Provide the (x, y) coordinate of the cell's center where the given text is located.  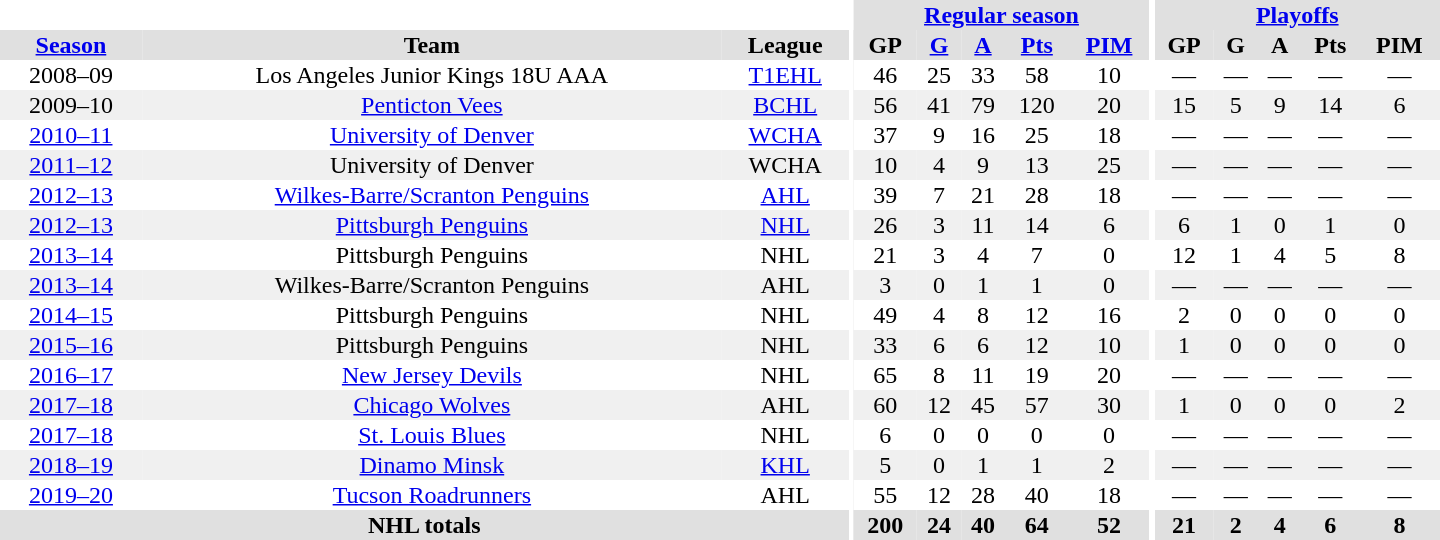
Team (432, 45)
65 (885, 375)
Los Angeles Junior Kings 18U AAA (432, 75)
Penticton Vees (432, 105)
Dinamo Minsk (432, 465)
St. Louis Blues (432, 435)
League (786, 45)
56 (885, 105)
Chicago Wolves (432, 405)
13 (1037, 165)
2015–16 (71, 345)
NHL totals (424, 525)
2008–09 (71, 75)
2011–12 (71, 165)
19 (1037, 375)
15 (1184, 105)
41 (939, 105)
120 (1037, 105)
200 (885, 525)
2019–20 (71, 495)
Season (71, 45)
2018–19 (71, 465)
New Jersey Devils (432, 375)
Regular season (1001, 15)
2009–10 (71, 105)
2010–11 (71, 135)
Playoffs (1297, 15)
39 (885, 195)
55 (885, 495)
79 (983, 105)
37 (885, 135)
46 (885, 75)
60 (885, 405)
2014–15 (71, 315)
24 (939, 525)
64 (1037, 525)
58 (1037, 75)
30 (1110, 405)
KHL (786, 465)
2016–17 (71, 375)
T1EHL (786, 75)
Tucson Roadrunners (432, 495)
49 (885, 315)
45 (983, 405)
52 (1110, 525)
BCHL (786, 105)
26 (885, 225)
57 (1037, 405)
